Detect which cell encompasses the target text, then output its (x, y) center coordinate. 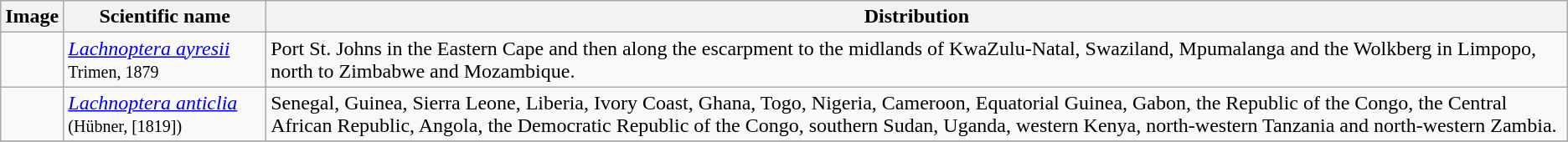
Scientific name (165, 17)
Image (32, 17)
Lachnoptera ayresii Trimen, 1879 (165, 60)
Lachnoptera anticlia (Hübner, [1819]) (165, 114)
Distribution (917, 17)
